Determine the (x, y) coordinate at the center of the cell enclosing the given text.  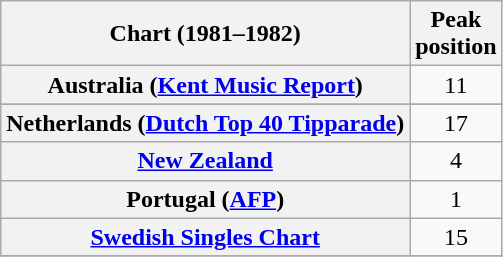
Netherlands (Dutch Top 40 Tipparade) (206, 123)
1 (456, 199)
Chart (1981–1982) (206, 34)
Swedish Singles Chart (206, 237)
New Zealand (206, 161)
Portugal (AFP) (206, 199)
17 (456, 123)
11 (456, 85)
Peakposition (456, 34)
4 (456, 161)
15 (456, 237)
Australia (Kent Music Report) (206, 85)
